Return the (X, Y) coordinate for the center point of the cell that contains the specified text.  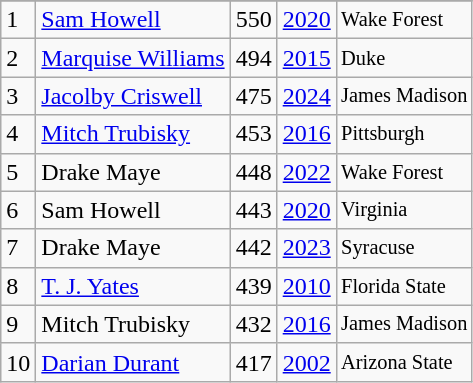
2022 (306, 172)
9 (18, 324)
550 (254, 20)
1 (18, 20)
448 (254, 172)
Pittsburgh (404, 134)
7 (18, 248)
6 (18, 210)
2024 (306, 96)
494 (254, 58)
3 (18, 96)
439 (254, 286)
8 (18, 286)
2 (18, 58)
417 (254, 362)
4 (18, 134)
Duke (404, 58)
475 (254, 96)
432 (254, 324)
Syracuse (404, 248)
Arizona State (404, 362)
Marquise Williams (133, 58)
10 (18, 362)
442 (254, 248)
Florida State (404, 286)
Jacolby Criswell (133, 96)
Virginia (404, 210)
453 (254, 134)
2002 (306, 362)
T. J. Yates (133, 286)
443 (254, 210)
2010 (306, 286)
2015 (306, 58)
5 (18, 172)
2023 (306, 248)
Darian Durant (133, 362)
